Provide the (x, y) coordinate of the cell's center where the given text is located.  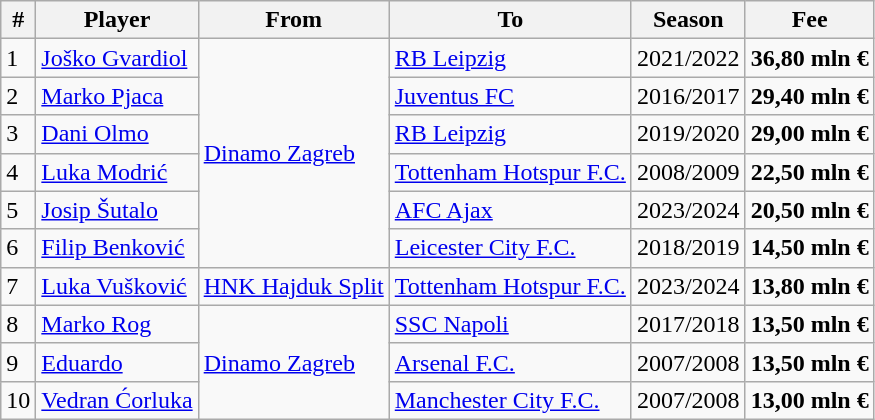
Season (688, 20)
Josip Šutalo (117, 210)
8 (18, 324)
Manchester City F.C. (510, 400)
10 (18, 400)
14,50 mln € (810, 248)
2016/2017 (688, 96)
HNK Hajduk Split (294, 286)
Leicester City F.C. (510, 248)
29,00 mln € (810, 134)
SSC Napoli (510, 324)
3 (18, 134)
7 (18, 286)
2008/2009 (688, 172)
2017/2018 (688, 324)
Dani Olmo (117, 134)
5 (18, 210)
Eduardo (117, 362)
Luka Modrić (117, 172)
Vedran Ćorluka (117, 400)
Arsenal F.C. (510, 362)
2018/2019 (688, 248)
Joško Gvardiol (117, 58)
1 (18, 58)
2 (18, 96)
To (510, 20)
36,80 mln € (810, 58)
13,00 mln € (810, 400)
Fee (810, 20)
Player (117, 20)
# (18, 20)
2021/2022 (688, 58)
4 (18, 172)
9 (18, 362)
6 (18, 248)
Marko Pjaca (117, 96)
Juventus FC (510, 96)
Luka Vušković (117, 286)
2019/2020 (688, 134)
13,80 mln € (810, 286)
29,40 mln € (810, 96)
Marko Rog (117, 324)
Filip Benković (117, 248)
AFC Ajax (510, 210)
22,50 mln € (810, 172)
From (294, 20)
20,50 mln € (810, 210)
